From the cell containing the given text, extract its center point as [X, Y] coordinate. 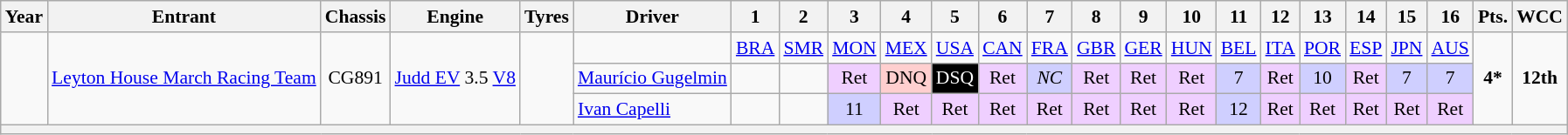
5 [954, 17]
15 [1406, 17]
9 [1143, 17]
Tyres [547, 17]
CG891 [356, 78]
Ivan Capelli [652, 110]
Leyton House March Racing Team [184, 78]
Judd EV 3.5 V8 [455, 78]
16 [1451, 17]
ESP [1365, 48]
DSQ [954, 78]
1 [755, 17]
HUN [1192, 48]
6 [1003, 17]
Driver [652, 17]
BRA [755, 48]
Engine [455, 17]
2 [803, 17]
DNQ [906, 78]
WCC [1540, 17]
Year [24, 17]
13 [1322, 17]
3 [855, 17]
NC [1050, 78]
FRA [1050, 48]
GBR [1096, 48]
4* [1493, 78]
SMR [803, 48]
GER [1143, 48]
POR [1322, 48]
AUS [1451, 48]
ITA [1280, 48]
JPN [1406, 48]
Chassis [356, 17]
MEX [906, 48]
Entrant [184, 17]
4 [906, 17]
BEL [1239, 48]
8 [1096, 17]
12th [1540, 78]
MON [855, 48]
Maurício Gugelmin [652, 78]
CAN [1003, 48]
14 [1365, 17]
Pts. [1493, 17]
USA [954, 48]
